Capture the cell that displays the provided text and extract its (X, Y) central coordinate. 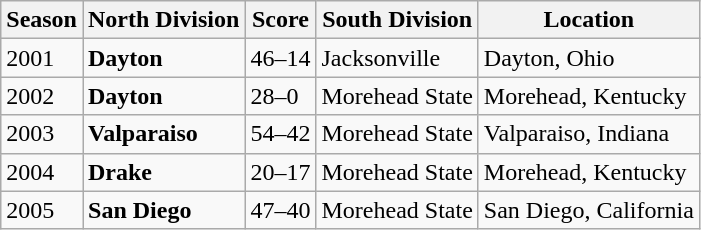
Valparaiso (163, 134)
2002 (42, 96)
San Diego (163, 210)
Season (42, 20)
46–14 (280, 58)
2001 (42, 58)
Score (280, 20)
North Division (163, 20)
28–0 (280, 96)
20–17 (280, 172)
San Diego, California (588, 210)
2004 (42, 172)
Dayton, Ohio (588, 58)
Location (588, 20)
47–40 (280, 210)
2005 (42, 210)
South Division (397, 20)
Jacksonville (397, 58)
2003 (42, 134)
Valparaiso, Indiana (588, 134)
Drake (163, 172)
54–42 (280, 134)
